Search for the cell housing the specified text and yield its [X, Y] center coordinate. 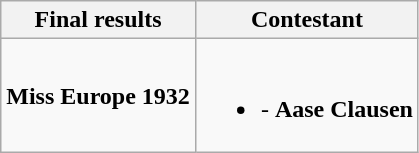
Miss Europe 1932 [98, 96]
Contestant [306, 20]
- Aase Clausen [306, 96]
Final results [98, 20]
